For the text-containing cell, return its midpoint in [x, y] coordinate format. 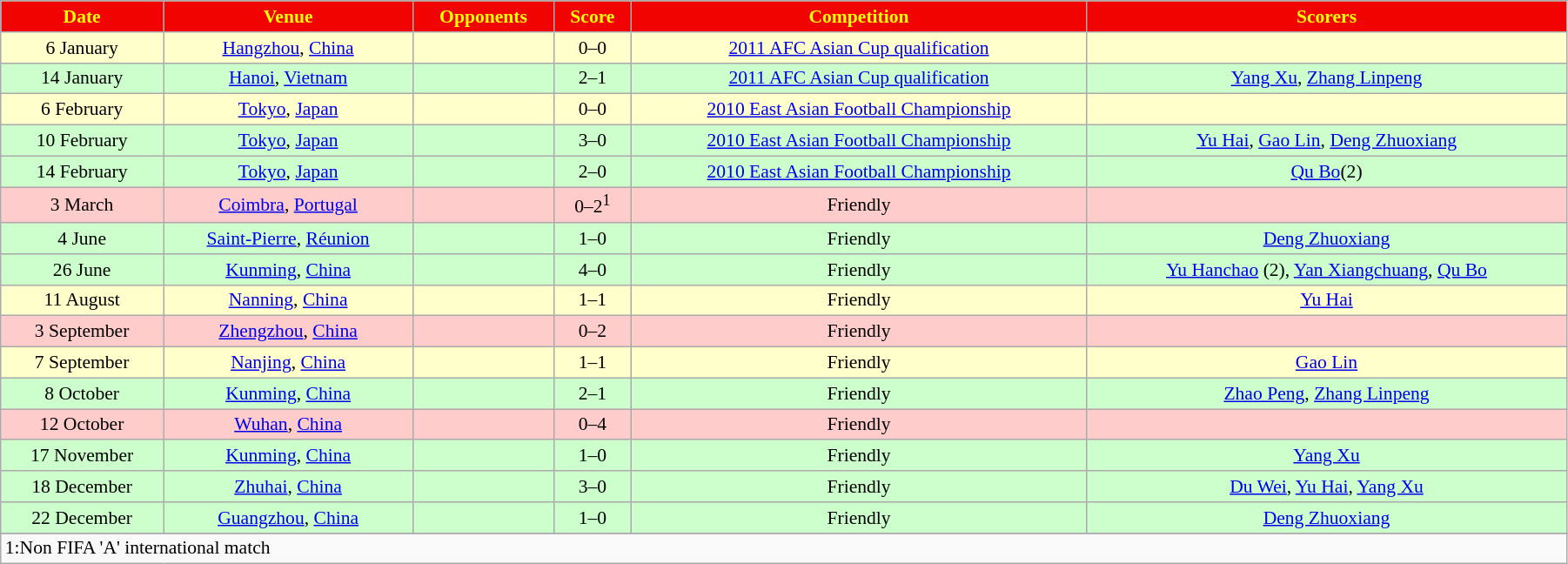
Score [592, 17]
4–0 [592, 270]
0–2 [592, 332]
Venue [289, 17]
12 October [82, 425]
Yu Hai [1327, 300]
Zhuhai, China [289, 487]
Hanoi, Vietnam [289, 78]
Qu Bo(2) [1327, 171]
7 September [82, 363]
11 August [82, 300]
Yu Hanchao (2), Yan Xiangchuang, Qu Bo [1327, 270]
0–4 [592, 425]
6 February [82, 110]
Scorers [1327, 17]
2–0 [592, 171]
Opponents [484, 17]
Guangzhou, China [289, 518]
8 October [82, 393]
Hangzhou, China [289, 48]
14 January [82, 78]
4 June [82, 238]
18 December [82, 487]
6 January [82, 48]
Saint-Pierre, Réunion [289, 238]
10 February [82, 141]
Wuhan, China [289, 425]
3 March [82, 205]
22 December [82, 518]
26 June [82, 270]
Yang Xu [1327, 456]
Nanning, China [289, 300]
Zhengzhou, China [289, 332]
0–21 [592, 205]
3 September [82, 332]
14 February [82, 171]
Zhao Peng, Zhang Linpeng [1327, 393]
Coimbra, Portugal [289, 205]
1:Non FIFA 'A' international match [784, 548]
17 November [82, 456]
Nanjing, China [289, 363]
Yang Xu, Zhang Linpeng [1327, 78]
Gao Lin [1327, 363]
Date [82, 17]
Du Wei, Yu Hai, Yang Xu [1327, 487]
Competition [860, 17]
Yu Hai, Gao Lin, Deng Zhuoxiang [1327, 141]
